Return [X, Y] of the center of cell containing provided text 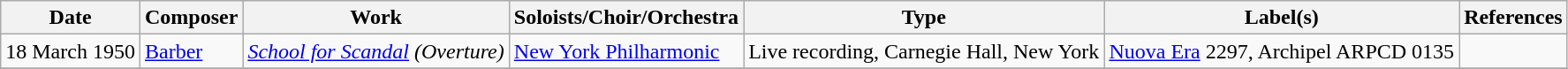
Work [376, 18]
School for Scandal (Overture) [376, 51]
18 March 1950 [71, 51]
New York Philharmonic [625, 51]
Type [924, 18]
Composer [191, 18]
References [1514, 18]
Nuova Era 2297, Archipel ARPCD 0135 [1282, 51]
Date [71, 18]
Soloists/Choir/Orchestra [625, 18]
Barber [191, 51]
Live recording, Carnegie Hall, New York [924, 51]
Label(s) [1282, 18]
